Locate the cell with the specified text and output its (X, Y) center coordinate. 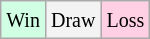
Draw (72, 20)
Win (24, 20)
Loss (126, 20)
